Return (X, Y) of the center of cell containing provided text 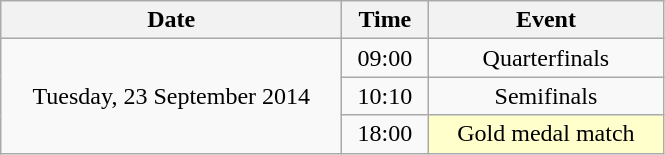
Tuesday, 23 September 2014 (172, 96)
Time (385, 20)
Gold medal match (546, 134)
09:00 (385, 58)
Date (172, 20)
18:00 (385, 134)
Semifinals (546, 96)
10:10 (385, 96)
Quarterfinals (546, 58)
Event (546, 20)
